Return [x, y] of the center of cell containing provided text 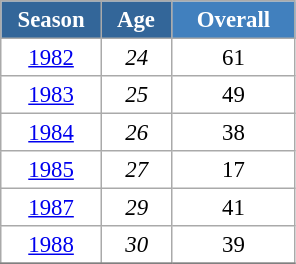
1982 [52, 58]
Overall [234, 20]
26 [136, 133]
1988 [52, 245]
25 [136, 95]
41 [234, 208]
30 [136, 245]
Season [52, 20]
1983 [52, 95]
27 [136, 170]
1985 [52, 170]
61 [234, 58]
1987 [52, 208]
39 [234, 245]
Age [136, 20]
24 [136, 58]
1984 [52, 133]
17 [234, 170]
38 [234, 133]
49 [234, 95]
29 [136, 208]
